Find where the given text appears and provide that cell's center as [x, y] coordinate. 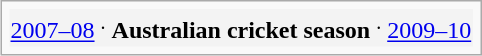
2007–08 . Australian cricket season . 2009–10 [241, 27]
